Pinpoint the cell where the given text exists, returning its [x, y] midpoint coordinate. 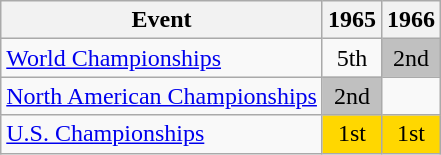
U.S. Championships [162, 134]
1966 [412, 20]
Event [162, 20]
1965 [352, 20]
5th [352, 58]
North American Championships [162, 96]
World Championships [162, 58]
